Locate the cell with the specified text and output its [x, y] center coordinate. 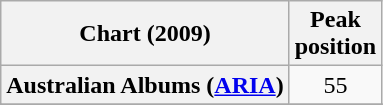
55 [335, 85]
Peakposition [335, 34]
Chart (2009) [145, 34]
Australian Albums (ARIA) [145, 85]
